Find where the given text appears and provide that cell's center as (X, Y) coordinate. 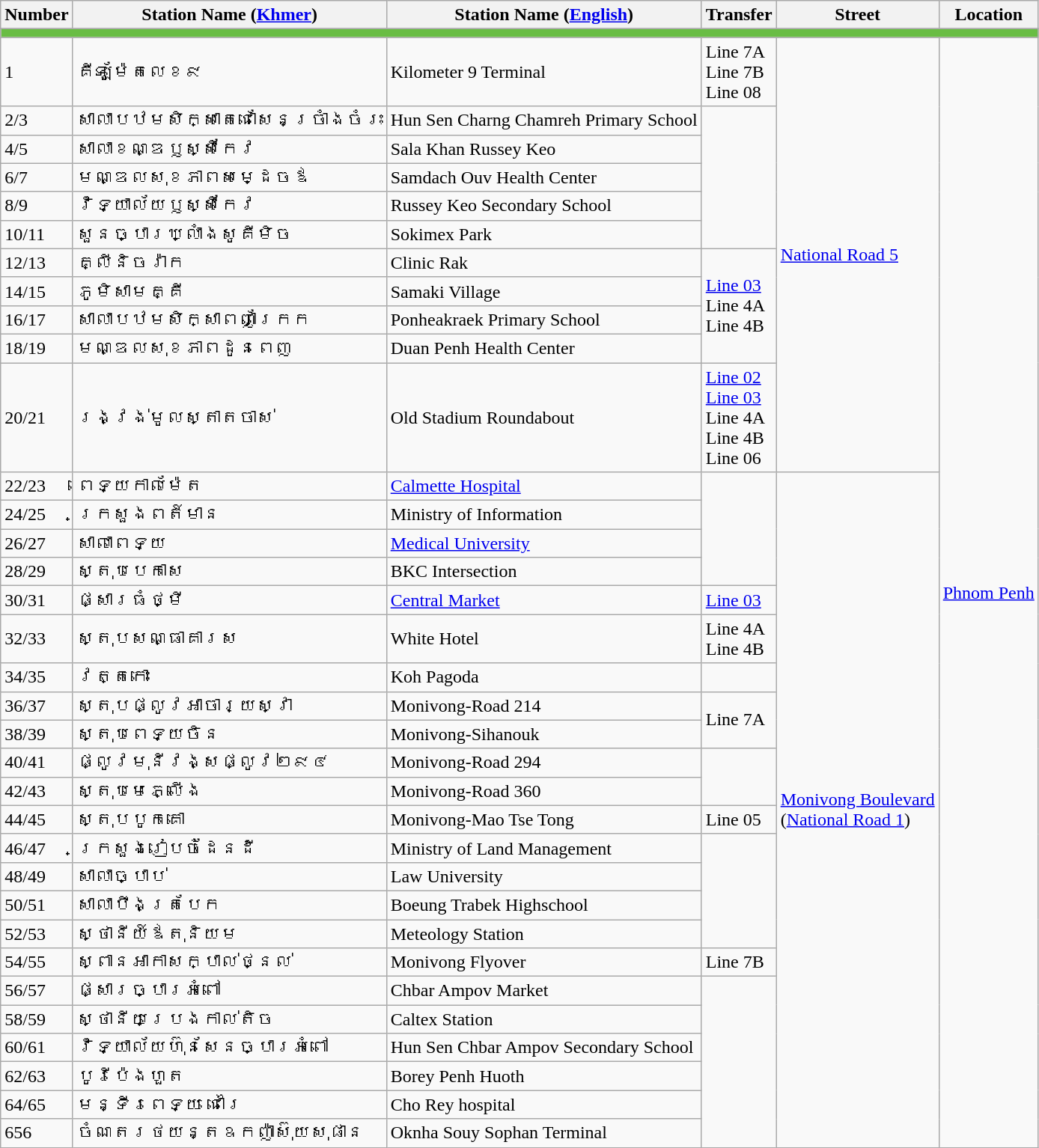
14/15 (37, 291)
វិទ្យាល័យឫស្សីកែវ (229, 206)
Koh Pagoda (543, 677)
Line 7ALine 7BLine 08 (739, 72)
Sokimex Park (543, 234)
ស្តុបពេទ្យចិន (229, 734)
Boeung Trabek Highschool (543, 905)
រង្វង់មូលស្តាតចាស់ (229, 417)
Phnom Penh (988, 593)
Line 03Line 4ALine 4B (739, 305)
ស្ពានអាកាសក្បាល់ថ្នល់ (229, 962)
42/43 (37, 791)
Line 4ALine 4B (739, 639)
Hun Sen Charng Chamreh Primary School (543, 120)
ស្តុបបេកាសេ (229, 572)
ភូមិសាមគ្គី (229, 291)
Monivong Boulevard(National Road 1) (858, 810)
សាលាបឹងត្របែក (229, 905)
ស្តុបផ្លូវអាចារ្យស្វា (229, 706)
24/25 (37, 515)
10/11 (37, 234)
Ponheakraek Primary School (543, 320)
សាលាខណ្ឌឫស្សីកែវ (229, 149)
ផ្សារធំថ្មី (229, 600)
Meteology Station (543, 933)
Hun Sen Chbar Ampov Secondary School (543, 1048)
26/27 (37, 543)
Duan Penh Health Center (543, 348)
Station Name (Khmer) (229, 15)
Monivong Flyover (543, 962)
2/3 (37, 120)
Ministry of Information (543, 515)
6/7 (37, 177)
សាលាបឋមសិក្សាពញាក្រែក (229, 320)
34/35 (37, 677)
Clinic Rak (543, 263)
52/53 (37, 933)
18/19 (37, 348)
BKC Intersection (543, 572)
58/59 (37, 1019)
បូរីប៉េងហួត (229, 1076)
60/61 (37, 1048)
មណ្ឌលសុខភាពសម្ដេចឪ (229, 177)
គីឡូម៉ែតលេខ៩ (229, 72)
Monivong-Mao Tse Tong (543, 819)
Russey Keo Secondary School (543, 206)
Borey Penh Huoth (543, 1076)
30/31 (37, 600)
32/33 (37, 639)
សួនច្បារឃ្លាំងសូគីមិច (229, 234)
Location (988, 15)
មណ្ឌលសុខភាពដូនពេញ (229, 348)
Monivong-Sihanouk (543, 734)
Monivong-Road 294 (543, 763)
50/51 (37, 905)
Monivong-Road 214 (543, 706)
វិទ្យាល័យហ៊ុនសែនច្បារអំពៅ (229, 1048)
ស្ថានីយ៍ឪតុនិយម (229, 933)
សាលាបឋមសិក្សាតេជោសែនច្រាំងចំរះ (229, 120)
Samdach Ouv Health Center (543, 177)
ស្តុបសណ្ធាគារស (229, 639)
Cho Rey hospital (543, 1105)
Line 02Line 03Line 4ALine 4BLine 06 (739, 417)
16/17 (37, 320)
គ្លីនិចរ៉ាក (229, 263)
46/47 (37, 848)
Line 7B (739, 962)
Calmette Hospital (543, 486)
8/9 (37, 206)
Ministry of Land Management (543, 848)
Chbar Ampov Market (543, 991)
Line 03 (739, 600)
Samaki Village (543, 291)
ស្តុបបូកគោ (229, 819)
Medical University (543, 543)
មន្ទីរពេទ្យ ជោរៃ (229, 1105)
54/55 (37, 962)
ស្តុបមេភ្លើង (229, 791)
ស្ថានីយប្រេងកាល់តិច (229, 1019)
56/57 (37, 991)
28/29 (37, 572)
សាលាច្បាប់ (229, 876)
12/13 (37, 263)
62/63 (37, 1076)
656 (37, 1133)
ក្រសួងពត៍មាន (229, 515)
Line 05 (739, 819)
1 (37, 72)
48/49 (37, 876)
Number (37, 15)
4/5 (37, 149)
20/21 (37, 417)
Transfer (739, 15)
Sala Khan Russey Keo (543, 149)
36/37 (37, 706)
White Hotel (543, 639)
Station Name (English) (543, 15)
ផ្សារច្បារអំពៅ (229, 991)
National Road 5 (858, 254)
Oknha Souy Sophan Terminal (543, 1133)
Street (858, 15)
Monivong-Road 360 (543, 791)
Old Stadium Roundabout (543, 417)
40/41 (37, 763)
ពេទ្យកាលម៉ែត (229, 486)
សាលាពេទ្យ (229, 543)
Line 7A (739, 720)
22/23 (37, 486)
38/39 (37, 734)
Kilometer 9 Terminal (543, 72)
Caltex Station (543, 1019)
ចំណតរថយន្តឧកញ៉ាស៊ុយសុផាន (229, 1133)
Central Market (543, 600)
Law University (543, 876)
វត្តកោះ (229, 677)
64/65 (37, 1105)
ផ្លូវមុនីវង្សផ្លូវ២៩៤ (229, 763)
ក្រសួងរៀបចំដែនដី (229, 848)
44/45 (37, 819)
